Locate the cell with the specified text and output its [X, Y] center coordinate. 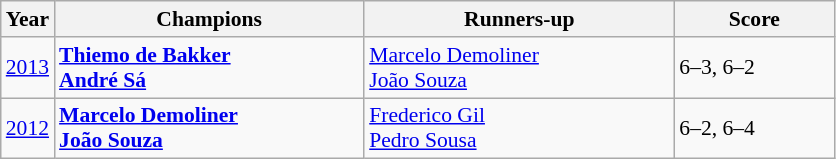
Champions [209, 19]
Score [754, 19]
Thiemo de Bakker André Sá [209, 68]
Runners-up [519, 19]
2013 [28, 68]
2012 [28, 128]
Year [28, 19]
Frederico Gil Pedro Sousa [519, 128]
6–3, 6–2 [754, 68]
6–2, 6–4 [754, 128]
